Return [x, y] of the center of cell containing provided text 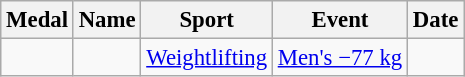
Event [340, 20]
Medal [38, 20]
Date [436, 20]
Sport [207, 20]
Name [107, 20]
Weightlifting [207, 58]
Men's −77 kg [340, 58]
